For the text-containing cell, return its midpoint in [x, y] coordinate format. 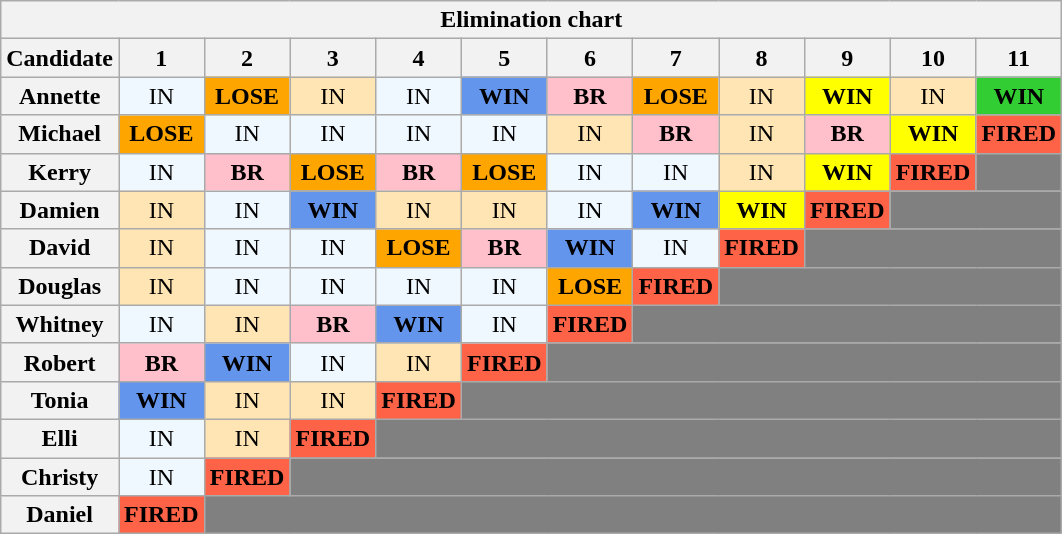
3 [333, 58]
Elimination chart [532, 20]
Kerry [60, 172]
Elli [60, 438]
David [60, 248]
Christy [60, 477]
10 [933, 58]
6 [590, 58]
2 [247, 58]
Robert [60, 362]
Tonia [60, 400]
Whitney [60, 324]
5 [504, 58]
Damien [60, 210]
Annette [60, 96]
11 [1019, 58]
8 [762, 58]
4 [419, 58]
Candidate [60, 58]
Douglas [60, 286]
9 [847, 58]
Daniel [60, 515]
Michael [60, 134]
7 [676, 58]
1 [161, 58]
